Return the [x, y] coordinate for the center point of the cell that contains the specified text.  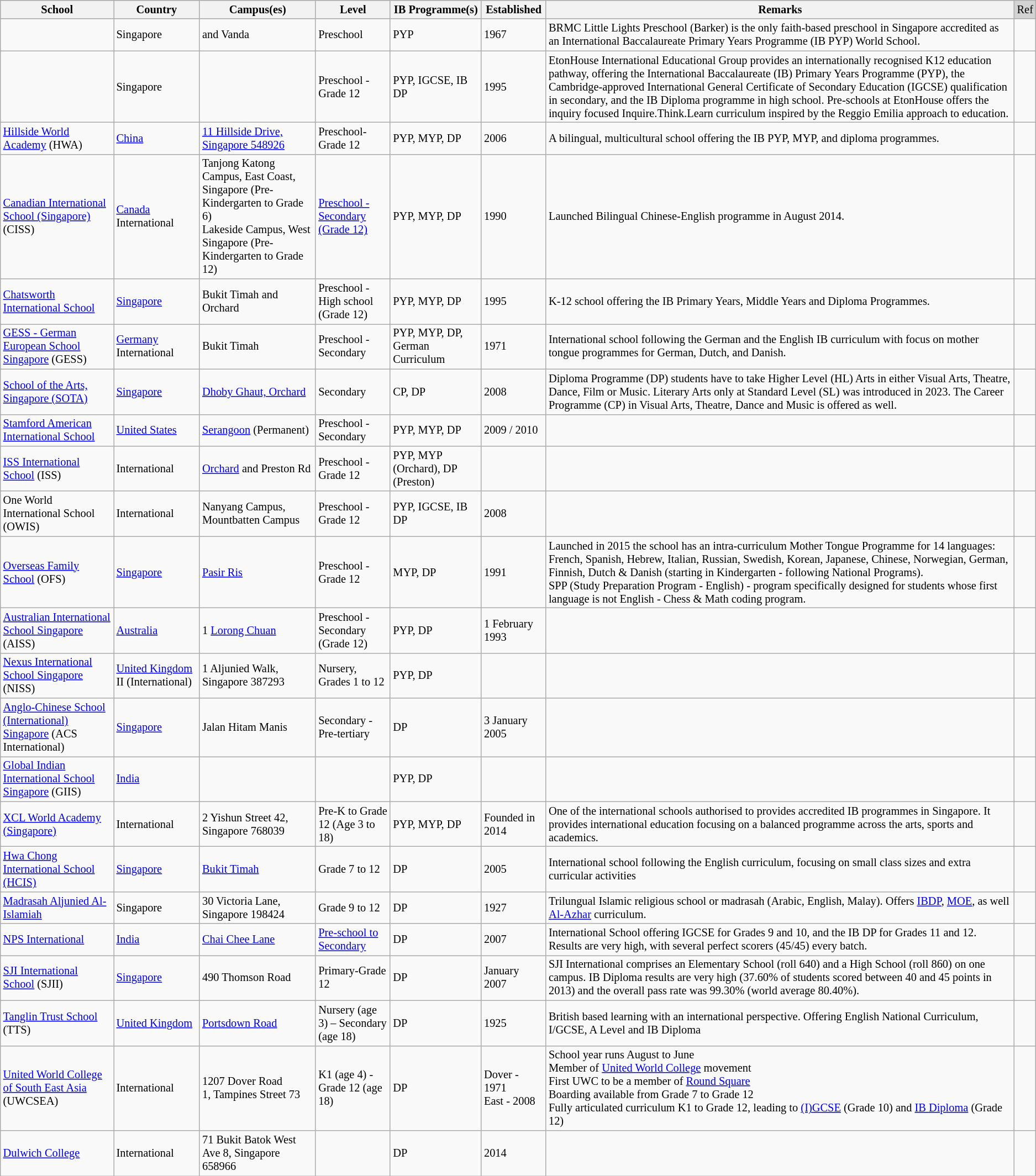
1971 [514, 346]
Australian International School Singapore (AISS) [57, 630]
Nanyang Campus, Mountbatten Campus [257, 514]
1991 [514, 572]
Dulwich College [57, 1153]
Global Indian International School Singapore (GIIS) [57, 779]
Founded in 2014 [514, 824]
2007 [514, 940]
Preschool - High school (Grade 12) [353, 302]
1 Aljunied Walk, Singapore 387293 [257, 676]
1990 [514, 217]
Bukit Timah and Orchard [257, 302]
Chatsworth International School [57, 302]
2005 [514, 869]
Dhoby Ghaut, Orchard [257, 392]
British based learning with an international perspective. Offering English National Curriculum, I/GCSE, A Level and IB Diploma [780, 1023]
One World International School (OWIS) [57, 514]
United World College of South East Asia (UWCSEA) [57, 1088]
Australia [157, 630]
3 January 2005 [514, 727]
1967 [514, 35]
Remarks [780, 9]
Country [157, 9]
IB Programme(s) [435, 9]
Nursery, Grades 1 to 12 [353, 676]
490 Thomson Road [257, 978]
Preschool [353, 35]
Portsdown Road [257, 1023]
Serangoon (Permanent) [257, 430]
Pasir Ris [257, 572]
PYP [435, 35]
January 2007 [514, 978]
Trilungual Islamic religious school or madrasah (Arabic, English, Malay). Offers IBDP, MOE, as well Al-Azhar curriculum. [780, 908]
1 Lorong Chuan [257, 630]
Tanglin Trust School (TTS) [57, 1023]
CP, DP [435, 392]
Primary-Grade 12 [353, 978]
A bilingual, multicultural school offering the IB PYP, MYP, and diploma programmes. [780, 138]
Madrasah Aljunied Al-Islamiah [57, 908]
Grade 9 to 12 [353, 908]
Campus(es) [257, 9]
XCL World Academy (Singapore) [57, 824]
Anglo-Chinese School (International) Singapore (ACS International) [57, 727]
MYP, DP [435, 572]
2009 / 2010 [514, 430]
United States [157, 430]
Pre-K to Grade 12 (Age 3 to 18) [353, 824]
K1 (age 4) - Grade 12 (age 18) [353, 1088]
Canadian International School (Singapore) (CISS) [57, 217]
2014 [514, 1153]
and Vanda [257, 35]
Launched Bilingual Chinese-English programme in August 2014. [780, 217]
Jalan Hitam Manis [257, 727]
Nexus International School Singapore (NISS) [57, 676]
Nursery (age 3) – Secondary (age 18) [353, 1023]
Dover - 1971East - 2008 [514, 1088]
ISS International School (ISS) [57, 468]
1925 [514, 1023]
Preschool-Grade 12 [353, 138]
International school following the German and the English IB curriculum with focus on mother tongue programmes for German, Dutch, and Danish. [780, 346]
PYP, MYP (Orchard), DP (Preston) [435, 468]
Secondary - Pre-tertiary [353, 727]
1927 [514, 908]
Chai Chee Lane [257, 940]
United Kingdom [157, 1023]
Orchard and Preston Rd [257, 468]
SJI International School (SJII) [57, 978]
1 February 1993 [514, 630]
Stamford American International School [57, 430]
Secondary [353, 392]
GESS - German European School Singapore (GESS) [57, 346]
International school following the English curriculum, focusing on small class sizes and extra curricular activities [780, 869]
30 Victoria Lane, Singapore 198424 [257, 908]
Tanjong Katong Campus, East Coast, Singapore (Pre-Kindergarten to Grade 6) Lakeside Campus, West Singapore (Pre-Kindergarten to Grade 12) [257, 217]
Pre-school to Secondary [353, 940]
Hwa Chong International School (HCIS) [57, 869]
2 Yishun Street 42, Singapore 768039 [257, 824]
Canada International [157, 217]
NPS International [57, 940]
Overseas Family School (OFS) [57, 572]
Germany International [157, 346]
2006 [514, 138]
United Kingdom II (International) [157, 676]
Ref [1026, 9]
Grade 7 to 12 [353, 869]
School [57, 9]
Level [353, 9]
11 Hillside Drive, Singapore 548926 [257, 138]
PYP, MYP, DP, German Curriculum [435, 346]
Established [514, 9]
K-12 school offering the IB Primary Years, Middle Years and Diploma Programmes. [780, 302]
School of the Arts, Singapore (SOTA) [57, 392]
China [157, 138]
1207 Dover Road1, Tampines Street 73 [257, 1088]
Hillside World Academy (HWA) [57, 138]
71 Bukit Batok West Ave 8, Singapore 658966 [257, 1153]
